Provide the [x, y] coordinate of the cell's center where the given text is located.  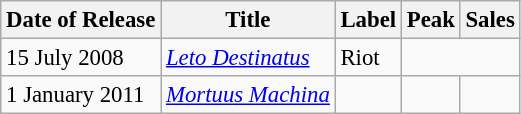
Mortuus Machina [248, 95]
1 January 2011 [81, 95]
15 July 2008 [81, 58]
Sales [490, 20]
Riot [368, 58]
Label [368, 20]
Title [248, 20]
Peak [430, 20]
Leto Destinatus [248, 58]
Date of Release [81, 20]
